Output the [x, y] coordinate of the center of the cell containing the given text.  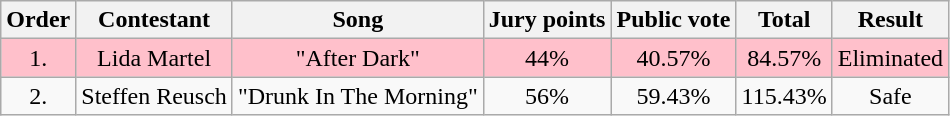
115.43% [784, 96]
Jury points [547, 20]
44% [547, 58]
40.57% [674, 58]
Eliminated [890, 58]
Contestant [154, 20]
84.57% [784, 58]
"Drunk In The Morning" [358, 96]
Order [38, 20]
Total [784, 20]
Lida Martel [154, 58]
Steffen Reusch [154, 96]
59.43% [674, 96]
Public vote [674, 20]
56% [547, 96]
Result [890, 20]
Song [358, 20]
2. [38, 96]
"After Dark" [358, 58]
1. [38, 58]
Safe [890, 96]
